Locate the cell with the specified text and output its (x, y) center coordinate. 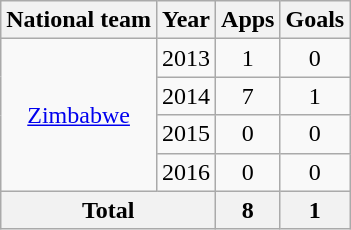
7 (248, 96)
National team (79, 20)
2014 (186, 96)
2016 (186, 172)
Goals (315, 20)
2015 (186, 134)
8 (248, 210)
Apps (248, 20)
Total (108, 210)
Zimbabwe (79, 115)
Year (186, 20)
2013 (186, 58)
